Identify which cell holds the provided text, then report its (X, Y) central coordinate. 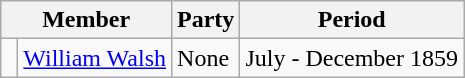
Member (86, 20)
None (206, 58)
Period (352, 20)
William Walsh (95, 58)
Party (206, 20)
July - December 1859 (352, 58)
